Capture the cell that displays the provided text and extract its (X, Y) central coordinate. 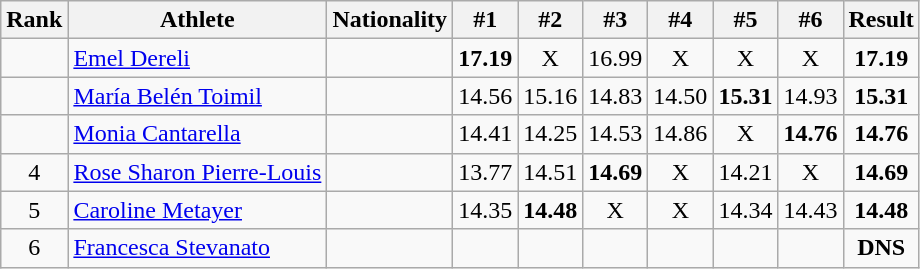
#5 (746, 20)
15.16 (550, 96)
14.21 (746, 172)
14.41 (486, 134)
14.43 (810, 210)
#6 (810, 20)
Athlete (198, 20)
14.53 (616, 134)
14.83 (616, 96)
Emel Dereli (198, 58)
#3 (616, 20)
14.93 (810, 96)
14.25 (550, 134)
4 (34, 172)
14.56 (486, 96)
#1 (486, 20)
16.99 (616, 58)
#2 (550, 20)
14.50 (680, 96)
Rose Sharon Pierre-Louis (198, 172)
Francesca Stevanato (198, 248)
#4 (680, 20)
Caroline Metayer (198, 210)
Rank (34, 20)
13.77 (486, 172)
14.34 (746, 210)
14.86 (680, 134)
14.35 (486, 210)
5 (34, 210)
María Belén Toimil (198, 96)
Monia Cantarella (198, 134)
6 (34, 248)
Nationality (390, 20)
Result (881, 20)
DNS (881, 248)
14.51 (550, 172)
